Pinpoint the cell where the given text exists, returning its [X, Y] midpoint coordinate. 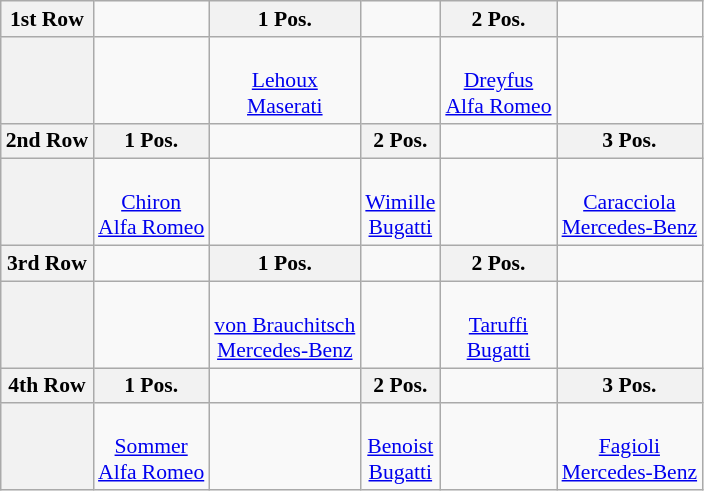
BenoistBugatti [400, 448]
FagioliMercedes-Benz [630, 448]
1st Row [47, 19]
2nd Row [47, 141]
LehouxMaserati [284, 80]
3rd Row [47, 264]
WimilleBugatti [400, 202]
ChironAlfa Romeo [151, 202]
SommerAlfa Romeo [151, 448]
CaracciolaMercedes-Benz [630, 202]
DreyfusAlfa Romeo [498, 80]
TaruffiBugatti [498, 324]
4th Row [47, 386]
von BrauchitschMercedes-Benz [284, 324]
